Provide the (x, y) coordinate of the cell's center where the given text is located.  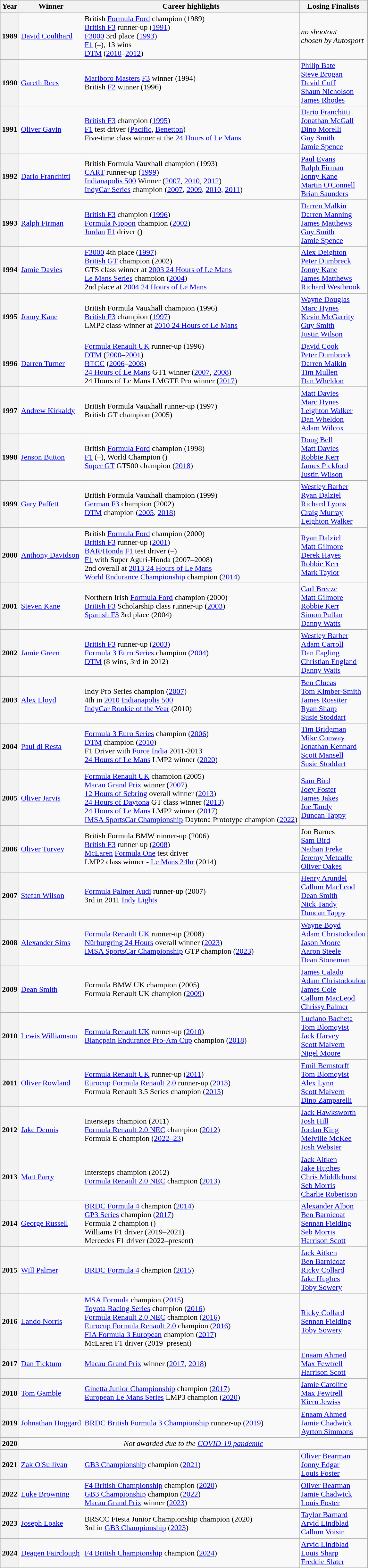
George Russell (51, 1223)
Luciano BachetaTom BlomqvistJack HarveyScott MalvernNigel Moore (333, 1036)
2015 (10, 1270)
Andrew Kirkaldy (51, 410)
Zak O'Sullivan (51, 1464)
BRDC British Formula 3 Championship runner-up (2019) (191, 1423)
2006 (10, 849)
Dario FranchittiJonathan McGallDino MorelliGuy SmithJamie Spence (333, 129)
1999 (10, 504)
Jamie Green (51, 653)
Johnathan Hoggard (51, 1423)
Emil BernstorffTom BlomqvistAlex LynnScott MalvernDino Zamparelli (333, 1083)
no shootoutchosen by Autosport (333, 36)
British Formula BMW runner-up (2006)British F3 runner-up (2008)McLaren Formula One test driverLMP2 class winner - Le Mans 24hr (2014) (191, 849)
2013 (10, 1176)
British Formula Vauxhall champion (1996)British F3 champion (1997)LMP2 class-winner at 2010 24 Hours of Le Mans (191, 317)
2023 (10, 1523)
Macau Grand Prix winner (2017, 2018) (191, 1364)
British F3 champion (1996)Formula Nippon champion (2002)Jordan F1 driver () (191, 223)
Not awarded due to the COVID-19 pandemic (193, 1444)
Dario Franchitti (51, 176)
1997 (10, 410)
Alex Lloyd (51, 700)
Deagen Fairclough (51, 1553)
2003 (10, 700)
2004 (10, 747)
Enaam AhmedJamie ChadwickAyrton Simmons (333, 1423)
Jonny Kane (51, 317)
Jack AitkenJake HughesChris MiddlehurstSeb MorrisCharlie Robertson (333, 1176)
2012 (10, 1130)
Formula BMW UK champion (2005)Formula Renault UK champion (2009) (191, 989)
David CookPeter DumbreckDarren MalkinTim MullenDan Wheldon (333, 363)
2008 (10, 942)
Dean Smith (51, 989)
Alex DeightonPeter DumbreckJonny KaneJames MatthewsRichard Westbrook (333, 270)
2014 (10, 1223)
2002 (10, 653)
2021 (10, 1464)
2011 (10, 1083)
Alexander AlbonBen BarnicoatSennan FieldingSeb MorrisHarrison Scott (333, 1223)
F4 British Championship champion (2020)GB3 Championship champion (2022)Macau Grand Prix winner (2023) (191, 1494)
Joseph Loake (51, 1523)
2007 (10, 896)
GB3 Championship champion (2021) (191, 1464)
Oliver Jarvis (51, 798)
2020 (10, 1444)
Formula Palmer Audi runner-up (2007)3rd in 2011 Indy Lights (191, 896)
Formula Renault UK runner-up (2011)Eurocup Formula Renault 2.0 runner-up (2013)Formula Renault 3.5 Series champion (2015) (191, 1083)
Enaam AhmedMax FewtrellHarrison Scott (333, 1364)
2022 (10, 1494)
Northern Irish Formula Ford champion (2000)British F3 Scholarship class runner-up (2003)Spanish F3 3rd place (2004) (191, 606)
Darren MalkinDarren ManningJames MatthewsGuy SmithJamie Spence (333, 223)
Steven Kane (51, 606)
James CaladoAdam ChristodoulouJames ColeCallum MacLeodChrissy Palmer (333, 989)
Ben ClucasTom Kimber-SmithJames RossiterRyan SharpSusie Stoddart (333, 700)
Career highlights (191, 6)
1990 (10, 83)
2024 (10, 1553)
1992 (10, 176)
Oliver Rowland (51, 1083)
Paul di Resta (51, 747)
Taylor BarnardArvid LindbladCallum Voisin (333, 1523)
2016 (10, 1321)
Ralph Firman (51, 223)
Marlboro Masters F3 winner (1994)British F2 winner (1996) (191, 83)
Lando Norris (51, 1321)
F4 British Championship champion (2024) (191, 1553)
David Coulthard (51, 36)
Intersteps champion (2011)Formula Renault 2.0 NEC champion (2012)Formula E champion (2022–23) (191, 1130)
Stefan Wilson (51, 896)
Alexander Sims (51, 942)
1994 (10, 270)
Gary Paffett (51, 504)
2019 (10, 1423)
Westley BarberAdam CarrollDan EaglingChristian EnglandDanny Watts (333, 653)
Oliver BearmanJonny EdgarLouis Foster (333, 1464)
Ginetta Junior Championship champion (2017)European Le Mans Series LMP3 champion (2020) (191, 1393)
Henry ArundelCallum MacLeodDean SmithNick TandyDuncan Tappy (333, 896)
Wayne BoydAdam ChristodoulouJason MooreAaron SteeleDean Stoneman (333, 942)
1991 (10, 129)
Arvid LindbladLouis SharpFreddie Slater (333, 1553)
1996 (10, 363)
Luke Browning (51, 1494)
Ryan DalzielMatt GilmoreDerek HayesRobbie KerrMark Taylor (333, 555)
Will Palmer (51, 1270)
Indy Pro Series champion (2007)4th in 2010 Indianapolis 500IndyCar Rookie of the Year (2010) (191, 700)
1989 (10, 36)
Darren Turner (51, 363)
British Formula Vauxhall champion (1999)German F3 champion (2002)DTM champion (2005, 2018) (191, 504)
Carl BreezeMatt GilmoreRobbie KerrSimon PullanDanny Watts (333, 606)
BRSCC Fiesta Junior Championship champion (2020)3rd in GB3 Championship (2023) (191, 1523)
Matt Parry (51, 1176)
Jenson Button (51, 457)
Doug BellMatt DaviesRobbie KerrJames PickfordJustin Wilson (333, 457)
Winner (51, 6)
Jamie Davies (51, 270)
Gareth Rees (51, 83)
Formula Renault UK runner-up (2008)Nürburgring 24 Hours overall winner (2023)IMSA SportsCar Championship GTP champion (2023) (191, 942)
2005 (10, 798)
Wayne DouglasMarc HynesKevin McGarrityGuy SmithJustin Wilson (333, 317)
1993 (10, 223)
BRDC Formula 4 champion (2015) (191, 1270)
Westley BarberRyan DalzielRichard LyonsCraig MurrayLeighton Walker (333, 504)
Tim BridgmanMike ConwayJonathan KennardScott MansellSusie Stoddart (333, 747)
Anthony Davidson (51, 555)
Formula Renault UK runner-up (2010)Blancpain Endurance Pro-Am Cup champion (2018) (191, 1036)
Tom Gamble (51, 1393)
2010 (10, 1036)
British F3 champion (1995)F1 test driver (Pacific, Benetton)Five-time class winner at the 24 Hours of Le Mans (191, 129)
Oliver Turvey (51, 849)
Jack HawksworthJosh HillJordan KingMelville McKeeJosh Webster (333, 1130)
Oliver BearmanJamie ChadwickLouis Foster (333, 1494)
Ricky CollardSennan FieldingToby Sowery (333, 1321)
Lewis Williamson (51, 1036)
British Formula Vauxhall runner-up (1997)British GT champion (2005) (191, 410)
2018 (10, 1393)
1998 (10, 457)
Formula 3 Euro Series champion (2006)DTM champion (2010) F1 Driver with Force India 2011-201324 Hours of Le Mans LMP2 winner (2020) (191, 747)
British Formula Ford champion (1989)British F3 runner-up (1991)F3000 3rd place (1993)F1 (–), 13 winsDTM (2010–2012) (191, 36)
Jack AitkenBen BarnicoatRicky CollardJake HughesToby Sowery (333, 1270)
Matt DaviesMarc HynesLeighton WalkerDan WheldonAdam Wilcox (333, 410)
Sam BirdJoey FosterJames JakesJoe TandyDuncan Tappy (333, 798)
2017 (10, 1364)
2009 (10, 989)
Paul EvansRalph FirmanJonny KaneMartin O'ConnellBrian Saunders (333, 176)
British Formula Ford champion (1998)F1 (–), World Champion ()Super GT GT500 champion (2018) (191, 457)
Intersteps champion (2012)Formula Renault 2.0 NEC champion (2013) (191, 1176)
British F3 runner-up (2003)Formula 3 Euro Series champion (2004)DTM (8 wins, 3rd in 2012) (191, 653)
Jamie CarolineMax FewtrellKiern Jewiss (333, 1393)
Year (10, 6)
2000 (10, 555)
BRDC Formula 4 champion (2014)GP3 Series champion (2017)Formula 2 champion ()Williams F1 driver (2019–2021)Mercedes F1 driver (2022–present) (191, 1223)
Philip BateSteve BroganDavid CuffShaun NicholsonJames Rhodes (333, 83)
2001 (10, 606)
Losing Finalists (333, 6)
Jake Dennis (51, 1130)
Oliver Gavin (51, 129)
Dan Ticktum (51, 1364)
Jon BarnesSam BirdNathan FrekeJeremy MetcalfeOliver Oakes (333, 849)
1995 (10, 317)
